Search for the cell housing the specified text and yield its [X, Y] center coordinate. 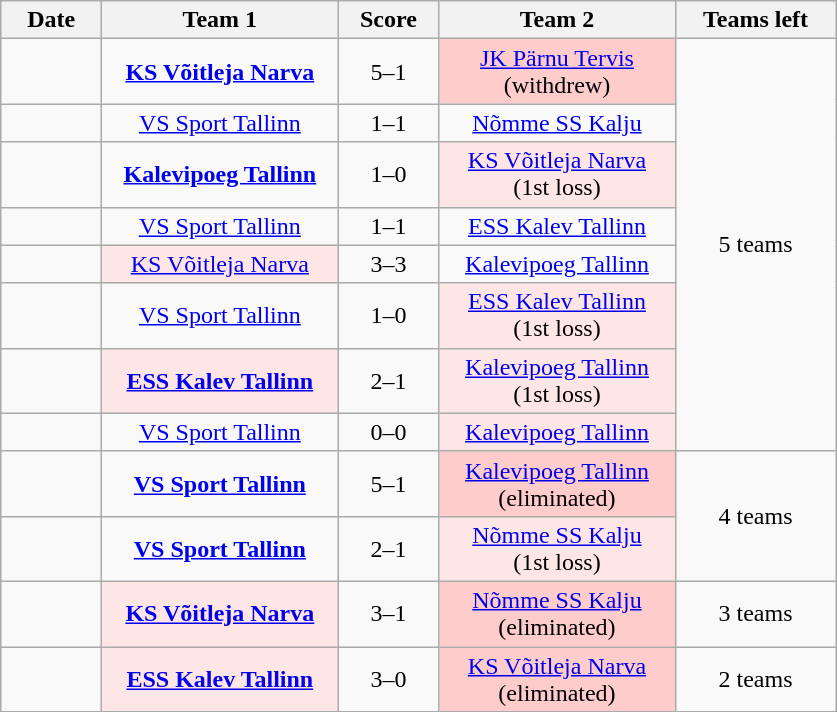
3–3 [388, 264]
Kalevipoeg Tallinn(1st loss) [557, 380]
KS Võitleja Narva(eliminated) [557, 678]
3–0 [388, 678]
ESS Kalev Tallinn(1st loss) [557, 316]
Kalevipoeg Tallinn(eliminated) [557, 484]
Team 2 [557, 20]
3 teams [756, 614]
5 teams [756, 245]
Score [388, 20]
Nõmme SS Kalju(eliminated) [557, 614]
0–0 [388, 432]
4 teams [756, 516]
2 teams [756, 678]
JK Pärnu Tervis(withdrew) [557, 72]
3–1 [388, 614]
Teams left [756, 20]
Date [52, 20]
Nõmme SS Kalju(1st loss) [557, 548]
Nõmme SS Kalju [557, 123]
KS Võitleja Narva(1st loss) [557, 174]
Team 1 [220, 20]
